For the text-containing cell, return its midpoint in [X, Y] coordinate format. 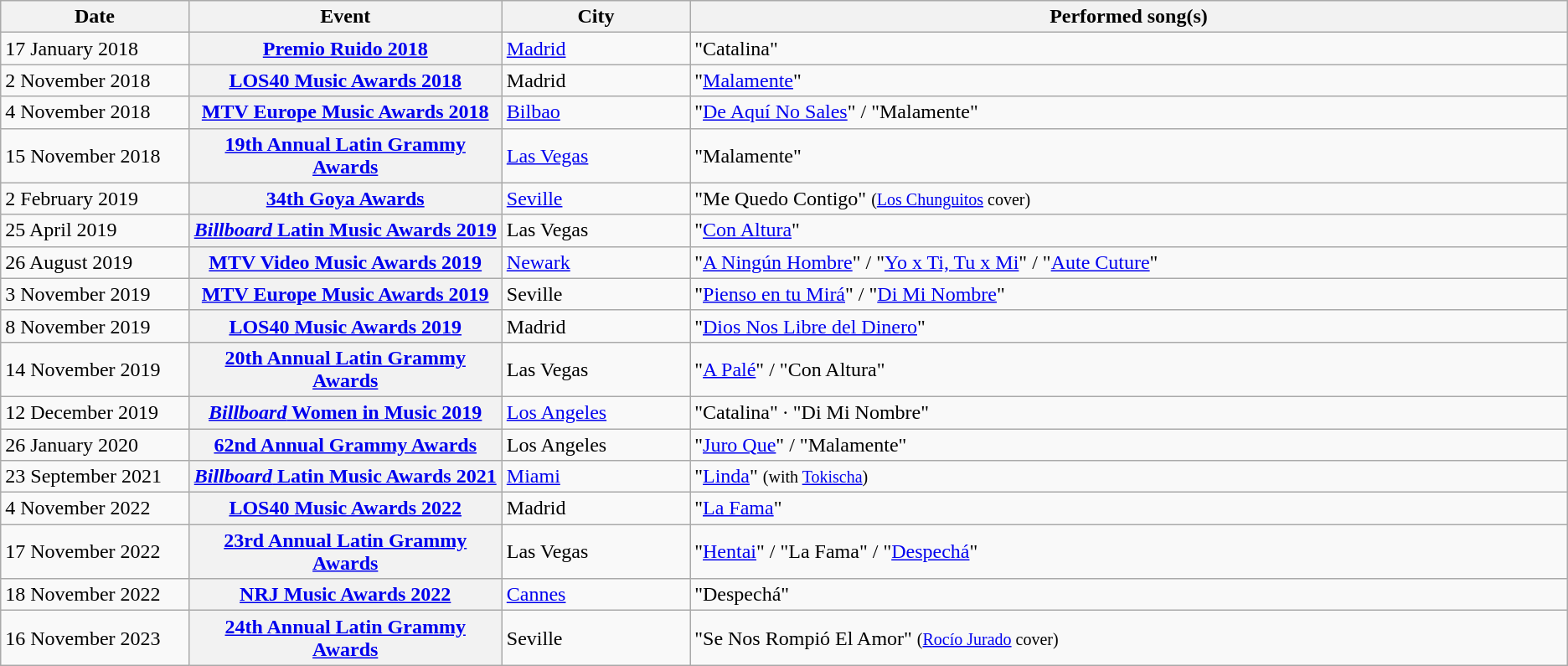
"A Palé" / "Con Altura" [1129, 369]
MTV Video Music Awards 2019 [345, 262]
23rd Annual Latin Grammy Awards [345, 551]
Performed song(s) [1129, 17]
34th Goya Awards [345, 199]
3 November 2019 [95, 294]
24th Annual Latin Grammy Awards [345, 638]
19th Annual Latin Grammy Awards [345, 156]
Billboard Latin Music Awards 2019 [345, 230]
"A Ningún Hombre" / "Yo x Ti, Tu x Mi" / "Aute Cuture" [1129, 262]
LOS40 Music Awards 2019 [345, 326]
Event [345, 17]
"Me Quedo Contigo" (Los Chunguitos cover) [1129, 199]
2 February 2019 [95, 199]
"Linda" (with Tokischa) [1129, 477]
Cannes [596, 595]
LOS40 Music Awards 2022 [345, 509]
4 November 2018 [95, 112]
15 November 2018 [95, 156]
City [596, 17]
Newark [596, 262]
62nd Annual Grammy Awards [345, 445]
Miami [596, 477]
"Pienso en tu Mirá" / "Di Mi Nombre" [1129, 294]
"Catalina" [1129, 49]
NRJ Music Awards 2022 [345, 595]
"Con Altura" [1129, 230]
"Juro Que" / "Malamente" [1129, 445]
"La Fama" [1129, 509]
Premio Ruido 2018 [345, 49]
23 September 2021 [95, 477]
16 November 2023 [95, 638]
18 November 2022 [95, 595]
4 November 2022 [95, 509]
"Dios Nos Libre del Dinero" [1129, 326]
12 December 2019 [95, 412]
"Hentai" / "La Fama" / "Despechá" [1129, 551]
"Se Nos Rompió El Amor" (Rocío Jurado cover) [1129, 638]
Date [95, 17]
8 November 2019 [95, 326]
"Despechá" [1129, 595]
Bilbao [596, 112]
14 November 2019 [95, 369]
17 November 2022 [95, 551]
17 January 2018 [95, 49]
2 November 2018 [95, 80]
MTV Europe Music Awards 2019 [345, 294]
20th Annual Latin Grammy Awards [345, 369]
26 August 2019 [95, 262]
MTV Europe Music Awards 2018 [345, 112]
26 January 2020 [95, 445]
Billboard Women in Music 2019 [345, 412]
Billboard Latin Music Awards 2021 [345, 477]
LOS40 Music Awards 2018 [345, 80]
"Catalina" · "Di Mi Nombre" [1129, 412]
25 April 2019 [95, 230]
"De Aquí No Sales" / "Malamente" [1129, 112]
